Extract the [x, y] coordinate from the center of the cell holding the provided text.  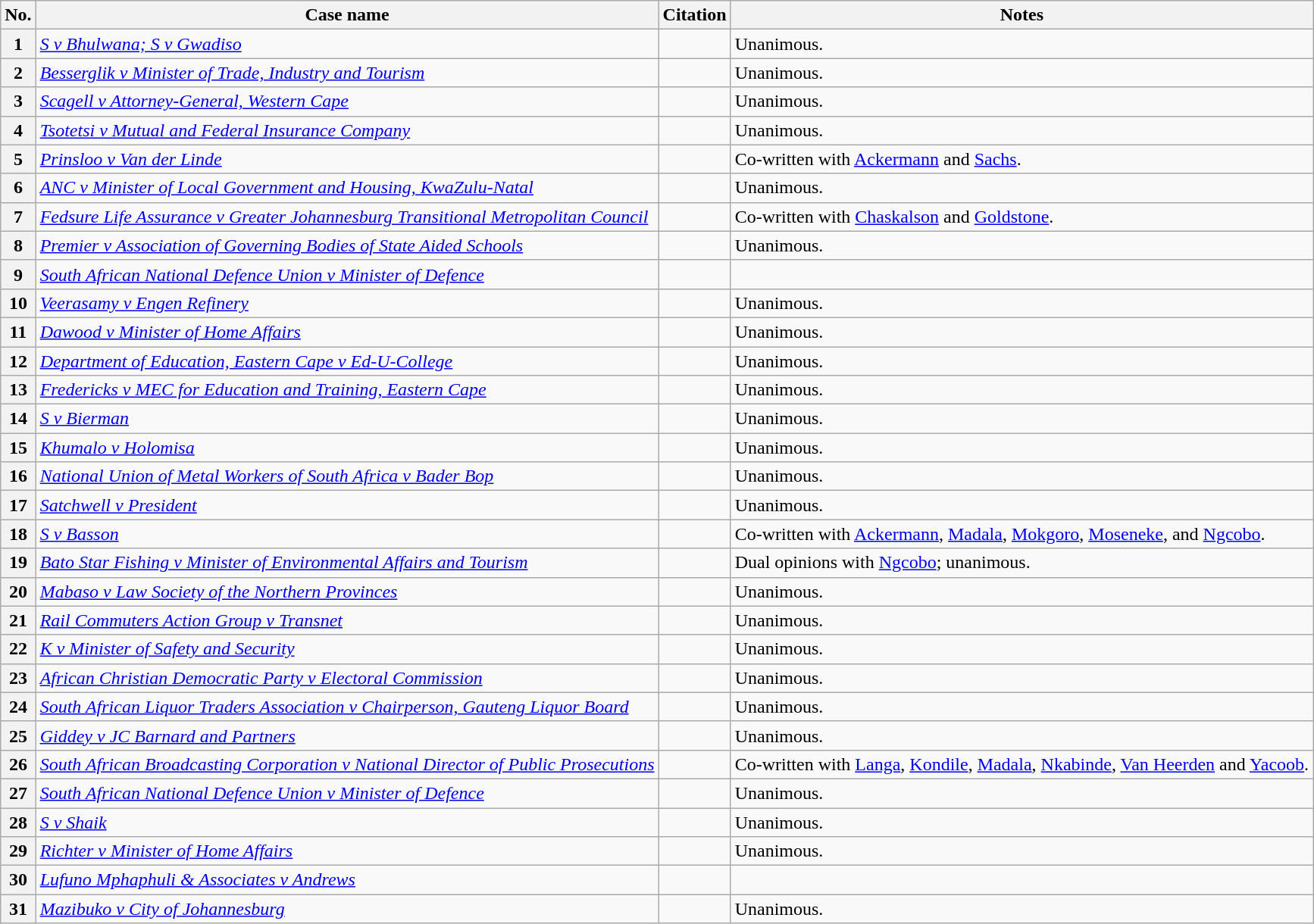
Premier v Association of Governing Bodies of State Aided Schools [347, 245]
Citation [694, 15]
4 [18, 130]
K v Minister of Safety and Security [347, 649]
1 [18, 44]
3 [18, 101]
31 [18, 909]
21 [18, 620]
Richter v Minister of Home Affairs [347, 851]
ANC v Minister of Local Government and Housing, KwaZulu-Natal [347, 188]
Co-written with Ackermann, Madala, Mokgoro, Moseneke, and Ngcobo. [1021, 534]
25 [18, 735]
Co-written with Chaskalson and Goldstone. [1021, 217]
Satchwell v President [347, 505]
8 [18, 245]
S v Shaik [347, 822]
Bato Star Fishing v Minister of Environmental Affairs and Tourism [347, 563]
No. [18, 15]
22 [18, 649]
Notes [1021, 15]
Prinsloo v Van der Linde [347, 159]
Mazibuko v City of Johannesburg [347, 909]
18 [18, 534]
Department of Education, Eastern Cape v Ed-U-College [347, 361]
Khumalo v Holomisa [347, 448]
29 [18, 851]
Besserglik v Minister of Trade, Industry and Tourism [347, 73]
Mabaso v Law Society of the Northern Provinces [347, 592]
S v Basson [347, 534]
South African Broadcasting Corporation v National Director of Public Prosecutions [347, 764]
28 [18, 822]
Giddey v JC Barnard and Partners [347, 735]
Fedsure Life Assurance v Greater Johannesburg Transitional Metropolitan Council [347, 217]
7 [18, 217]
11 [18, 332]
12 [18, 361]
6 [18, 188]
2 [18, 73]
16 [18, 476]
S v Bhulwana; S v Gwadiso [347, 44]
17 [18, 505]
9 [18, 274]
13 [18, 390]
Dual opinions with Ngcobo; unanimous. [1021, 563]
South African Liquor Traders Association v Chairperson, Gauteng Liquor Board [347, 707]
24 [18, 707]
Rail Commuters Action Group v Transnet [347, 620]
10 [18, 303]
Veerasamy v Engen Refinery [347, 303]
Scagell v Attorney-General, Western Cape [347, 101]
Co-written with Langa, Kondile, Madala, Nkabinde, Van Heerden and Yacoob. [1021, 764]
Co-written with Ackermann and Sachs. [1021, 159]
27 [18, 793]
S v Bierman [347, 419]
23 [18, 678]
15 [18, 448]
5 [18, 159]
Case name [347, 15]
30 [18, 880]
Tsotetsi v Mutual and Federal Insurance Company [347, 130]
African Christian Democratic Party v Electoral Commission [347, 678]
Fredericks v MEC for Education and Training, Eastern Cape [347, 390]
Lufuno Mphaphuli & Associates v Andrews [347, 880]
14 [18, 419]
26 [18, 764]
Dawood v Minister of Home Affairs [347, 332]
National Union of Metal Workers of South Africa v Bader Bop [347, 476]
19 [18, 563]
20 [18, 592]
